Detect which cell encompasses the target text, then output its (X, Y) center coordinate. 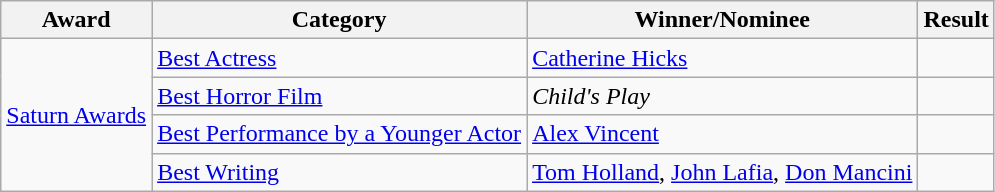
Tom Holland, John Lafia, Don Mancini (722, 172)
Child's Play (722, 96)
Best Writing (340, 172)
Best Actress (340, 58)
Alex Vincent (722, 134)
Best Horror Film (340, 96)
Winner/Nominee (722, 20)
Saturn Awards (76, 115)
Award (76, 20)
Category (340, 20)
Catherine Hicks (722, 58)
Result (956, 20)
Best Performance by a Younger Actor (340, 134)
